Provide the (X, Y) coordinate of the cell's center where the given text is located.  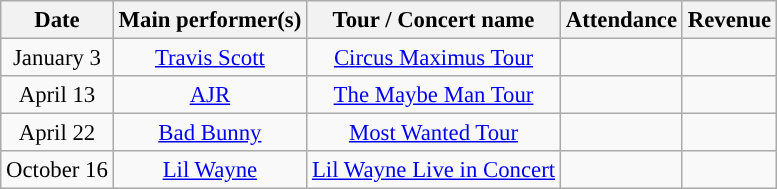
Most Wanted Tour (434, 133)
January 3 (57, 58)
Main performer(s) (210, 20)
April 22 (57, 133)
Travis Scott (210, 58)
October 16 (57, 170)
The Maybe Man Tour (434, 95)
Bad Bunny (210, 133)
Date (57, 20)
Attendance (621, 20)
April 13 (57, 95)
Circus Maximus Tour (434, 58)
Lil Wayne (210, 170)
Lil Wayne Live in Concert (434, 170)
Revenue (729, 20)
Tour / Concert name (434, 20)
AJR (210, 95)
